Extract the (X, Y) coordinate from the center of the cell holding the provided text.  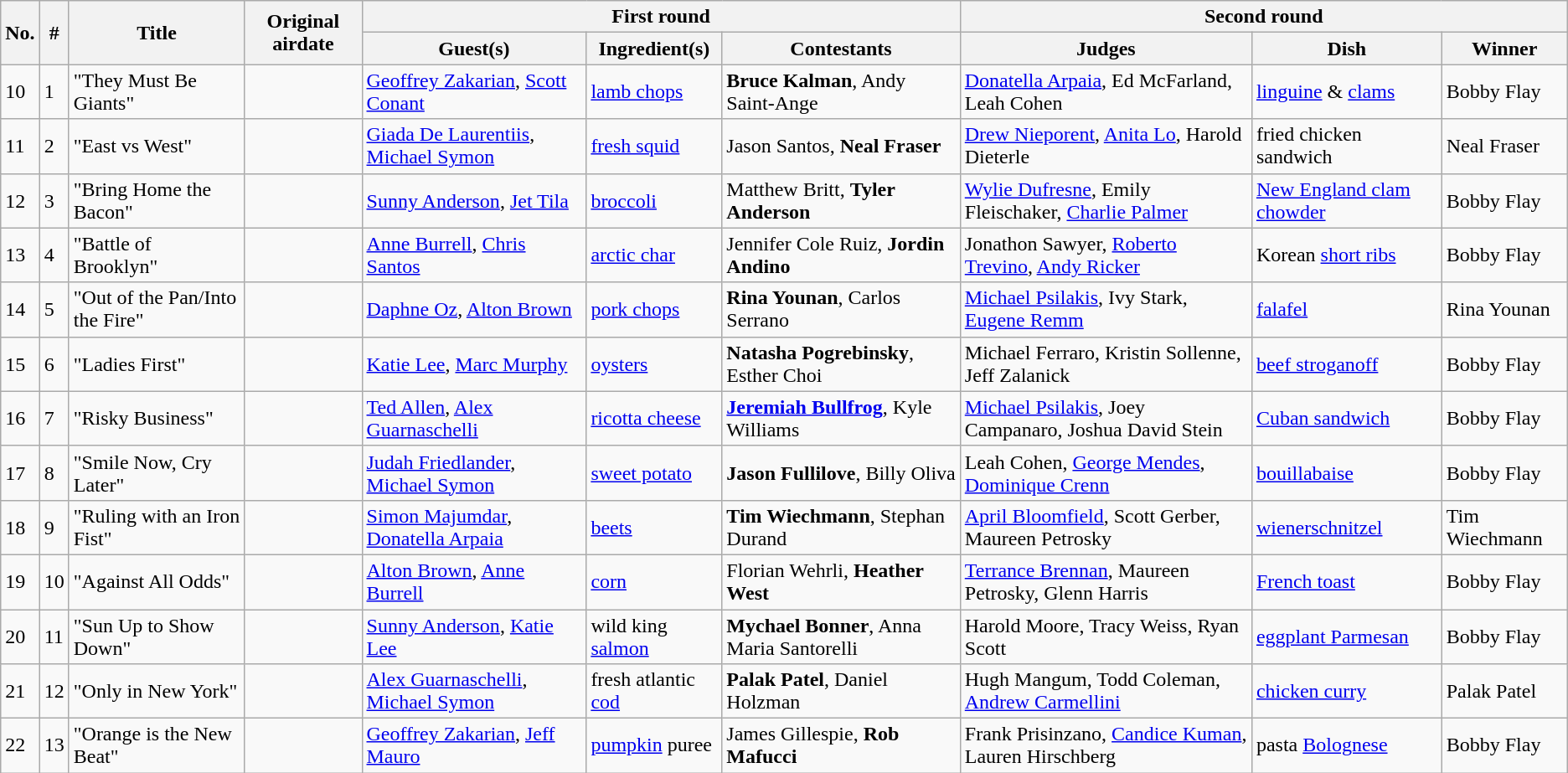
2 (54, 146)
"Bring Home the Bacon" (157, 201)
"Ladies First" (157, 363)
Jason Fullilove, Billy Oliva (841, 472)
Tim Wiechmann, Stephan Durand (841, 528)
wild king salmon (654, 636)
Frank Prisinzano, Candice Kuman, Lauren Hirschberg (1106, 745)
9 (54, 528)
21 (20, 692)
Donatella Arpaia, Ed McFarland, Leah Cohen (1106, 92)
"Out of the Pan/Into the Fire" (157, 310)
Sunny Anderson, Katie Lee (474, 636)
Palak Patel, Daniel Holzman (841, 692)
eggplant Parmesan (1347, 636)
Contestants (841, 49)
15 (20, 363)
Guest(s) (474, 49)
3 (54, 201)
ricotta cheese (654, 419)
Bruce Kalman, Andy Saint-Ange (841, 92)
Michael Psilakis, Ivy Stark, Eugene Remm (1106, 310)
James Gillespie, Rob Mafucci (841, 745)
20 (20, 636)
Anne Burrell, Chris Santos (474, 255)
Alex Guarnaschelli, Michael Symon (474, 692)
"Battle of Brooklyn" (157, 255)
14 (20, 310)
"Smile Now, Cry Later" (157, 472)
Rina Younan, Carlos Serrano (841, 310)
Hugh Mangum, Todd Coleman, Andrew Carmellini (1106, 692)
corn (654, 581)
17 (20, 472)
Tim Wiechmann (1504, 528)
Matthew Britt, Tyler Anderson (841, 201)
Michael Ferraro, Kristin Sollenne, Jeff Zalanick (1106, 363)
Dish (1347, 49)
Sunny Anderson, Jet Tila (474, 201)
arctic char (654, 255)
"Orange is the New Beat" (157, 745)
"East vs West" (157, 146)
oysters (654, 363)
sweet potato (654, 472)
beef stroganoff (1347, 363)
22 (20, 745)
Michael Psilakis, Joey Campanaro, Joshua David Stein (1106, 419)
April Bloomfield, Scott Gerber, Maureen Petrosky (1106, 528)
"Risky Business" (157, 419)
Jennifer Cole Ruiz, Jordin Andino (841, 255)
Jeremiah Bullfrog, Kyle Williams (841, 419)
Jason Santos, Neal Fraser (841, 146)
New England clam chowder (1347, 201)
Wylie Dufresne, Emily Fleischaker, Charlie Palmer (1106, 201)
Mychael Bonner, Anna Maria Santorelli (841, 636)
Florian Wehrli, Heather West (841, 581)
5 (54, 310)
6 (54, 363)
Jonathon Sawyer, Roberto Trevino, Andy Ricker (1106, 255)
Alton Brown, Anne Burrell (474, 581)
Original airdate (303, 33)
16 (20, 419)
Leah Cohen, George Mendes, Dominique Crenn (1106, 472)
First round (661, 17)
19 (20, 581)
bouillabaise (1347, 472)
Simon Majumdar, Donatella Arpaia (474, 528)
Geoffrey Zakarian, Jeff Mauro (474, 745)
"Sun Up to Show Down" (157, 636)
"Against All Odds" (157, 581)
fresh atlantic cod (654, 692)
7 (54, 419)
"Ruling with an Iron Fist" (157, 528)
Terrance Brennan, Maureen Petrosky, Glenn Harris (1106, 581)
Palak Patel (1504, 692)
18 (20, 528)
Winner (1504, 49)
Harold Moore, Tracy Weiss, Ryan Scott (1106, 636)
Cuban sandwich (1347, 419)
Ingredient(s) (654, 49)
4 (54, 255)
8 (54, 472)
Judah Friedlander, Michael Symon (474, 472)
Ted Allen, Alex Guarnaschelli (474, 419)
Giada De Laurentiis, Michael Symon (474, 146)
Drew Nieporent, Anita Lo, Harold Dieterle (1106, 146)
Second round (1263, 17)
falafel (1347, 310)
lamb chops (654, 92)
1 (54, 92)
fried chicken sandwich (1347, 146)
Daphne Oz, Alton Brown (474, 310)
"Only in New York" (157, 692)
pork chops (654, 310)
chicken curry (1347, 692)
broccoli (654, 201)
French toast (1347, 581)
pumpkin puree (654, 745)
Katie Lee, Marc Murphy (474, 363)
Judges (1106, 49)
Korean short ribs (1347, 255)
Geoffrey Zakarian, Scott Conant (474, 92)
"They Must Be Giants" (157, 92)
fresh squid (654, 146)
Rina Younan (1504, 310)
Neal Fraser (1504, 146)
Title (157, 33)
wienerschnitzel (1347, 528)
# (54, 33)
No. (20, 33)
beets (654, 528)
Natasha Pogrebinsky, Esther Choi (841, 363)
linguine & clams (1347, 92)
pasta Bolognese (1347, 745)
